Extract the [X, Y] coordinate from the center of the cell holding the provided text.  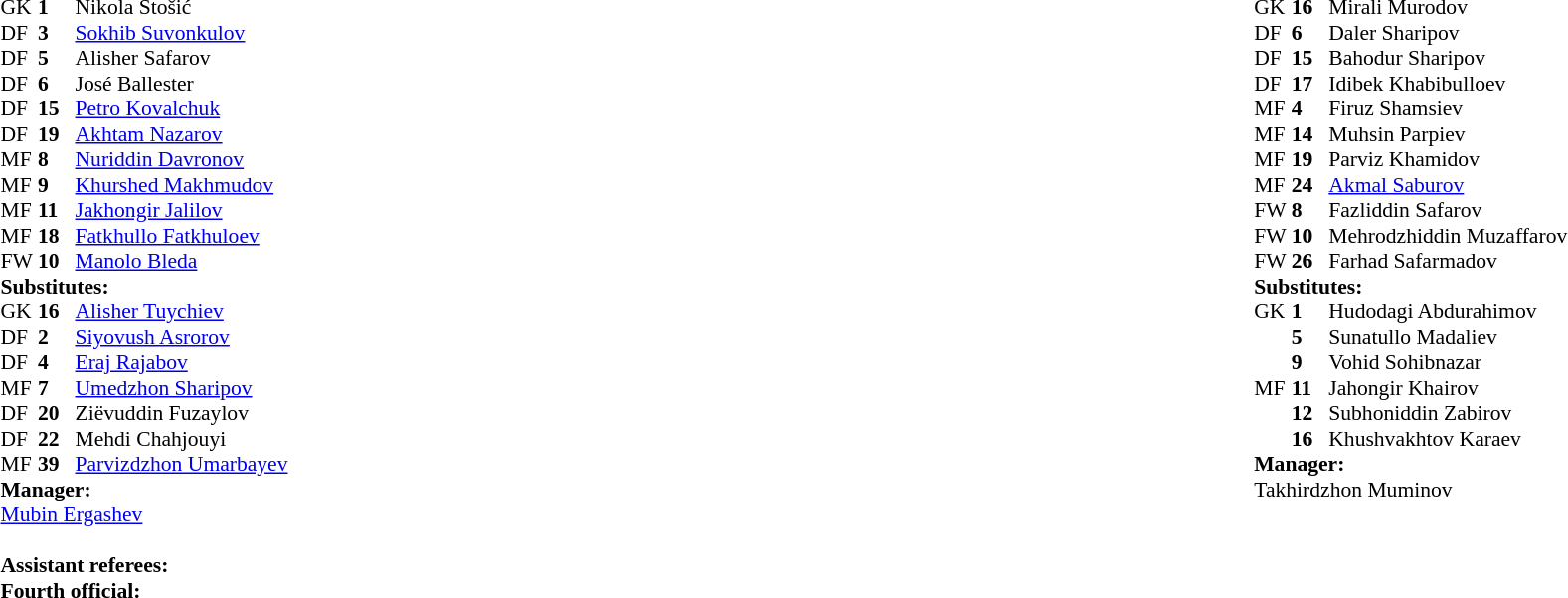
Idibek Khabibulloev [1448, 84]
Umedzhon Sharipov [182, 388]
12 [1310, 413]
Farhad Safarmadov [1448, 262]
Akmal Saburov [1448, 185]
Fazliddin Safarov [1448, 210]
Parviz Khamidov [1448, 160]
Petro Kovalchuk [182, 108]
Firuz Shamsiev [1448, 108]
Daler Sharipov [1448, 33]
Khushvakhtov Karaev [1448, 439]
Fatkhullo Fatkhuloev [182, 236]
Sunatullo Madaliev [1448, 337]
20 [57, 413]
26 [1310, 262]
Vohid Sohibnazar [1448, 363]
Mehrodzhiddin Muzaffarov [1448, 236]
Sokhib Suvonkulov [182, 33]
Siyovush Asrorov [182, 337]
Hudodagi Abdurahimov [1448, 311]
Bahodur Sharipov [1448, 59]
3 [57, 33]
Jakhongir Jalilov [182, 210]
39 [57, 465]
Parvizdzhon Umarbayev [182, 465]
2 [57, 337]
Alisher Tuychiev [182, 311]
17 [1310, 84]
Jahongir Khairov [1448, 388]
Mehdi Chahjouyi [182, 439]
Eraj Rajabov [182, 363]
Akhtam Nazarov [182, 134]
José Ballester [182, 84]
7 [57, 388]
Alisher Safarov [182, 59]
24 [1310, 185]
Takhirdzhon Muminov [1410, 490]
Muhsin Parpiev [1448, 134]
14 [1310, 134]
22 [57, 439]
1 [1310, 311]
Manolo Bleda [182, 262]
Nuriddin Davronov [182, 160]
Khurshed Makhmudov [182, 185]
18 [57, 236]
Subhoniddin Zabirov [1448, 413]
Ziёvuddin Fuzaylov [182, 413]
